For the text-containing cell, return its midpoint in (X, Y) coordinate format. 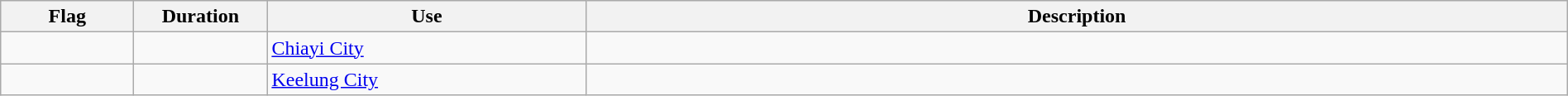
Chiayi City (427, 48)
Keelung City (427, 79)
Duration (200, 17)
Description (1077, 17)
Flag (68, 17)
Use (427, 17)
